Capture the cell that displays the provided text and extract its (X, Y) central coordinate. 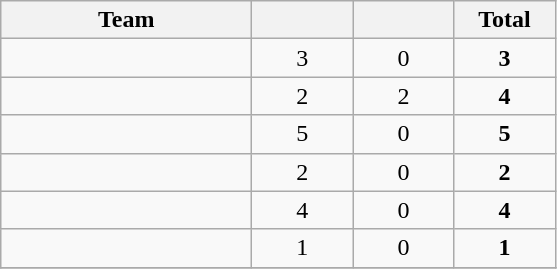
Total (504, 20)
Team (126, 20)
